Scan for the cell matching the given text and deliver its [X, Y] coordinate at center. 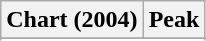
Peak [174, 20]
Chart (2004) [72, 20]
